Locate the cell with the specified text and output its (X, Y) center coordinate. 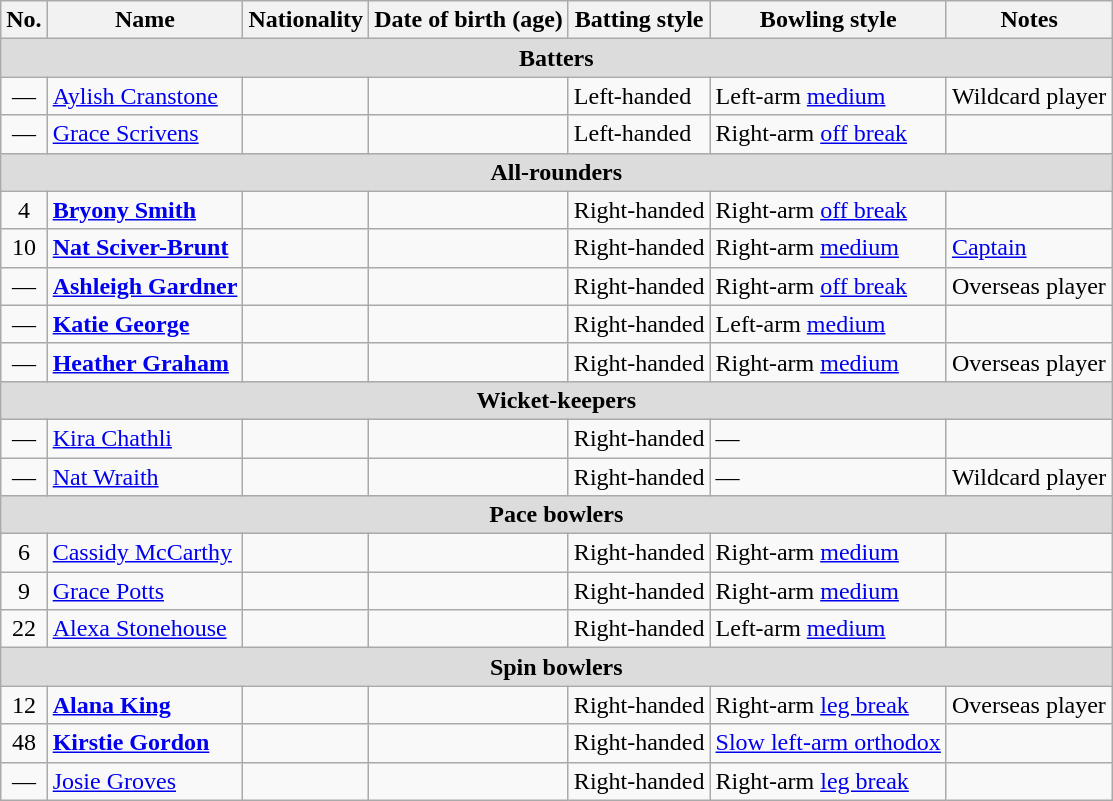
No. (24, 20)
Notes (1028, 20)
Wicket-keepers (556, 400)
Name (145, 20)
Batting style (639, 20)
9 (24, 591)
Heather Graham (145, 362)
Batters (556, 58)
Alexa Stonehouse (145, 629)
Cassidy McCarthy (145, 553)
Grace Scrivens (145, 134)
Nat Wraith (145, 477)
4 (24, 210)
Bryony Smith (145, 210)
Aylish Cranstone (145, 96)
Nationality (306, 20)
Captain (1028, 248)
Slow left-arm orthodox (828, 743)
Nat Sciver-Brunt (145, 248)
10 (24, 248)
12 (24, 705)
22 (24, 629)
48 (24, 743)
6 (24, 553)
Spin bowlers (556, 667)
Alana King (145, 705)
Date of birth (age) (469, 20)
Katie George (145, 324)
Ashleigh Gardner (145, 286)
Josie Groves (145, 781)
All-rounders (556, 172)
Kirstie Gordon (145, 743)
Kira Chathli (145, 438)
Pace bowlers (556, 515)
Bowling style (828, 20)
Grace Potts (145, 591)
